Locate the cell with the specified text and output its [x, y] center coordinate. 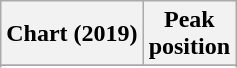
Chart (2019) [72, 34]
Peakposition [189, 34]
